Locate the cell with the specified text and output its (X, Y) center coordinate. 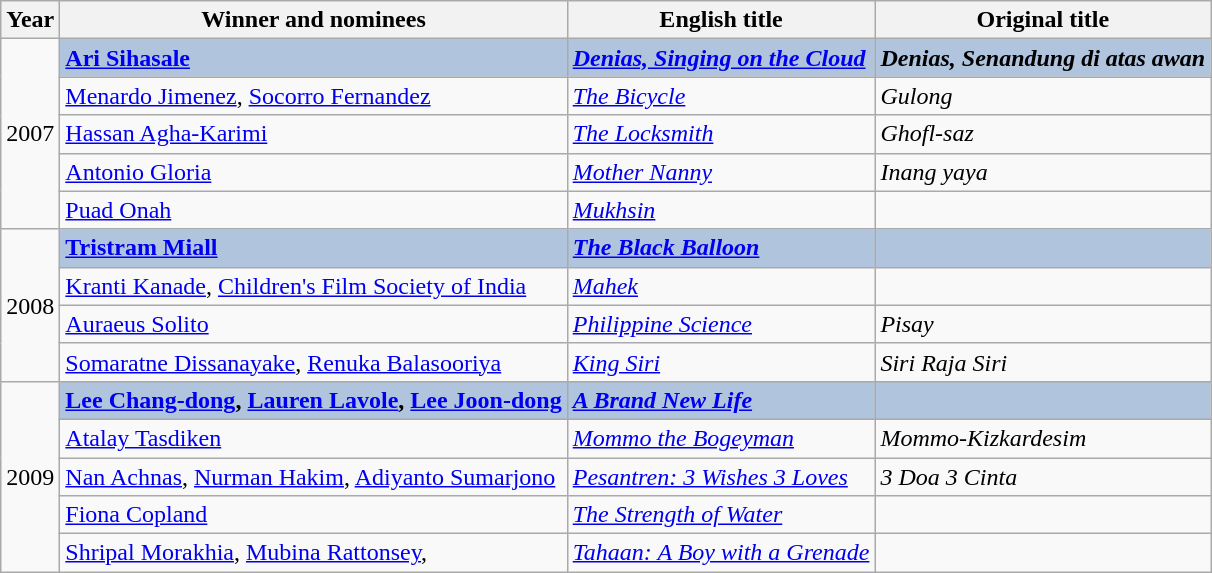
Mahek (721, 286)
Tahaan: A Boy with a Grenade (721, 553)
Denias, Senandung di atas awan (1043, 58)
Tristram Miall (314, 248)
Denias, Singing on the Cloud (721, 58)
Auraeus Solito (314, 324)
The Bicycle (721, 96)
Somaratne Dissanayake, Renuka Balasooriya (314, 362)
Pesantren: 3 Wishes 3 Loves (721, 477)
The Black Balloon (721, 248)
Ari Sihasale (314, 58)
Puad Onah (314, 210)
Hassan Agha-Karimi (314, 134)
The Locksmith (721, 134)
English title (721, 20)
Lee Chang-dong, Lauren Lavole, Lee Joon-dong (314, 400)
Shripal Morakhia, Mubina Rattonsey, (314, 553)
Pisay (1043, 324)
Mommo-Kizkardesim (1043, 438)
A Brand New Life (721, 400)
Fiona Copland (314, 515)
Siri Raja Siri (1043, 362)
Mukhsin (721, 210)
Ghofl-saz (1043, 134)
Inang yaya (1043, 172)
Gulong (1043, 96)
Kranti Kanade, Children's Film Society of India (314, 286)
Winner and nominees (314, 20)
Philippine Science (721, 324)
2009 (30, 476)
Year (30, 20)
2007 (30, 134)
Mommo the Bogeyman (721, 438)
2008 (30, 305)
Mother Nanny (721, 172)
Original title (1043, 20)
Atalay Tasdiken (314, 438)
Antonio Gloria (314, 172)
3 Doa 3 Cinta (1043, 477)
Nan Achnas, Nurman Hakim, Adiyanto Sumarjono (314, 477)
King Siri (721, 362)
The Strength of Water (721, 515)
Menardo Jimenez, Socorro Fernandez (314, 96)
